For the text-containing cell, return its midpoint in [X, Y] coordinate format. 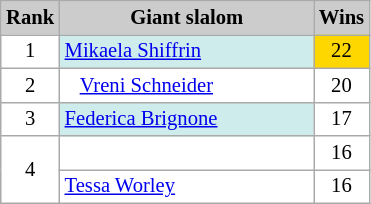
Mikaela Shiffrin [187, 51]
Tessa Worley [187, 186]
1 [30, 51]
Giant slalom [187, 17]
20 [342, 85]
3 [30, 119]
4 [30, 170]
22 [342, 51]
Federica Brignone [187, 119]
Rank [30, 17]
2 [30, 85]
Wins [342, 17]
Vreni Schneider [187, 85]
17 [342, 119]
